Determine the (X, Y) coordinate at the center of the cell enclosing the given text.  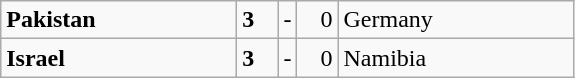
Germany (456, 20)
Israel (119, 58)
Pakistan (119, 20)
Namibia (456, 58)
